Capture the cell that displays the provided text and extract its [X, Y] central coordinate. 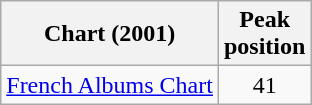
Peakposition [264, 34]
Chart (2001) [110, 34]
French Albums Chart [110, 85]
41 [264, 85]
